Extract the (x, y) coordinate from the center of the cell holding the provided text.  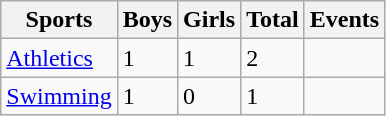
Total (273, 20)
Events (344, 20)
Swimming (59, 96)
2 (273, 58)
Girls (210, 20)
0 (210, 96)
Athletics (59, 58)
Boys (147, 20)
Sports (59, 20)
